Provide the [x, y] coordinate of the cell's center where the given text is located.  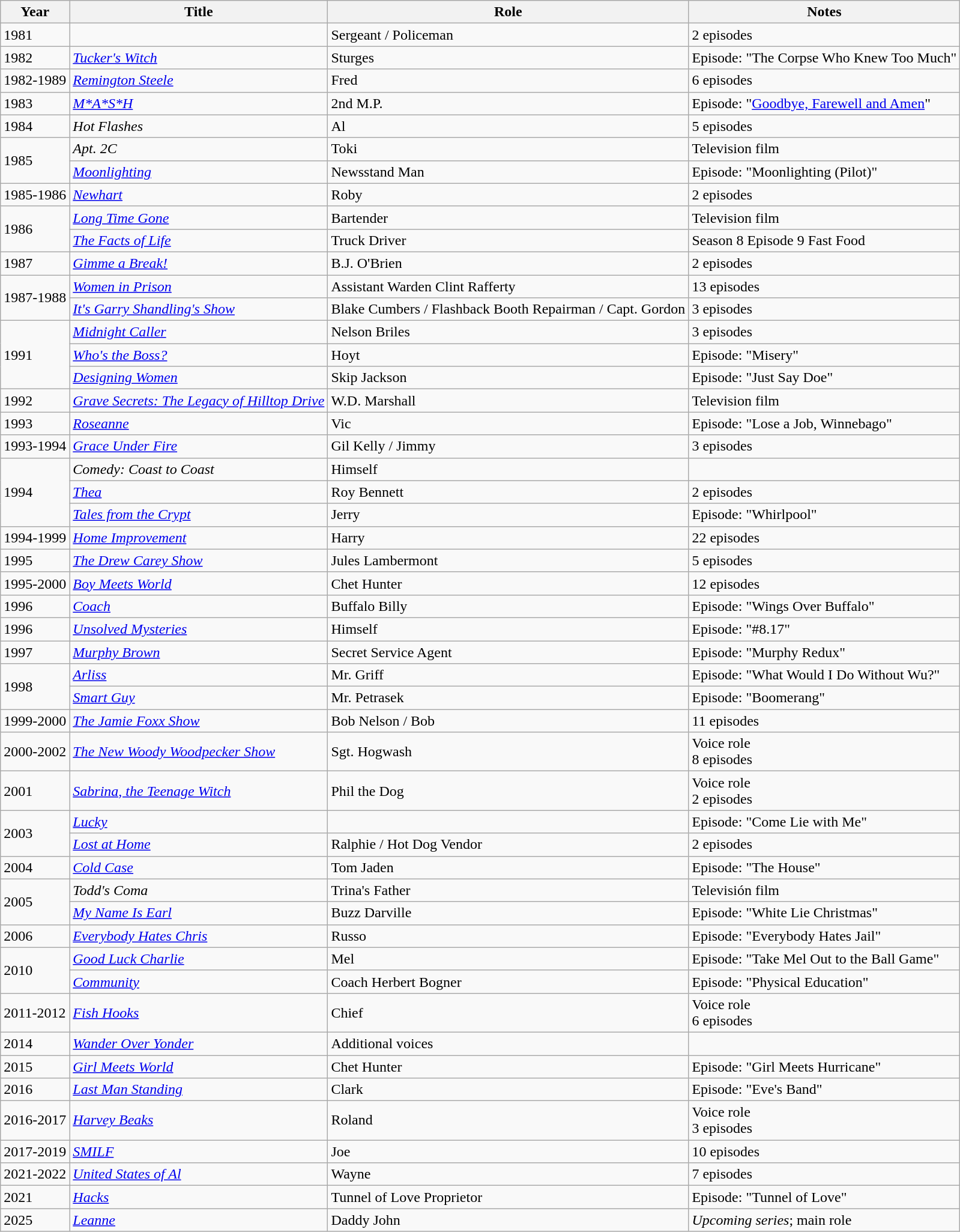
Hoyt [508, 355]
Tucker's Witch [199, 58]
1999-2000 [35, 721]
Nelson Briles [508, 332]
Vic [508, 423]
Tales from the Crypt [199, 515]
Coach Herbert Bogner [508, 982]
Newsstand Man [508, 172]
Lucky [199, 822]
Fish Hooks [199, 1013]
Year [35, 12]
Episode: "Tunnel of Love" [824, 1197]
1993 [35, 423]
Truck Driver [508, 240]
2001 [35, 790]
1997 [35, 652]
2010 [35, 970]
2000-2002 [35, 752]
Daddy John [508, 1220]
6 episodes [824, 80]
Joe [508, 1152]
Apt. 2C [199, 149]
Episode: "Boomerang" [824, 698]
Episode: "White Lie Christmas" [824, 913]
1987-1988 [35, 298]
It's Garry Shandling's Show [199, 309]
Notes [824, 12]
Harry [508, 538]
Episode: "Murphy Redux" [824, 652]
Gil Kelly / Jimmy [508, 446]
Tunnel of Love Proprietor [508, 1197]
1985-1986 [35, 195]
Cold Case [199, 867]
Mel [508, 959]
Season 8 Episode 9 Fast Food [824, 240]
Episode: "Physical Education" [824, 982]
Wayne [508, 1174]
Episode: "Moonlighting (Pilot)" [824, 172]
1994 [35, 492]
2021-2022 [35, 1174]
10 episodes [824, 1152]
Blake Cumbers / Flashback Booth Repairman / Capt. Gordon [508, 309]
Leanne [199, 1220]
2025 [35, 1220]
1985 [35, 160]
2015 [35, 1066]
2nd M.P. [508, 103]
Boy Meets World [199, 583]
Community [199, 982]
Voice role6 episodes [824, 1013]
Home Improvement [199, 538]
1993-1994 [35, 446]
Episode: "#8.17" [824, 629]
1986 [35, 229]
Additional voices [508, 1043]
1984 [35, 126]
Comedy: Coast to Coast [199, 469]
Wander Over Yonder [199, 1043]
Roy Bennett [508, 492]
Phil the Dog [508, 790]
Designing Women [199, 378]
1995 [35, 560]
B.J. O'Brien [508, 263]
Assistant Warden Clint Rafferty [508, 287]
Todd's Coma [199, 890]
Episode: "Wings Over Buffalo" [824, 606]
Sabrina, the Teenage Witch [199, 790]
1983 [35, 103]
Buffalo Billy [508, 606]
Bartender [508, 217]
Everybody Hates Chris [199, 936]
The Drew Carey Show [199, 560]
Role [508, 12]
Arliss [199, 675]
Secret Service Agent [508, 652]
Jerry [508, 515]
Jules Lambermont [508, 560]
2016 [35, 1090]
Smart Guy [199, 698]
Murphy Brown [199, 652]
Ralphie / Hot Dog Vendor [508, 845]
Sturges [508, 58]
Coach [199, 606]
Episode: "Everybody Hates Jail" [824, 936]
11 episodes [824, 721]
Skip Jackson [508, 378]
Televisión film [824, 890]
Toki [508, 149]
Voice role8 episodes [824, 752]
Voice role2 episodes [824, 790]
Sergeant / Policeman [508, 35]
Clark [508, 1090]
Hacks [199, 1197]
1992 [35, 401]
Gimme a Break! [199, 263]
Remington Steele [199, 80]
My Name Is Earl [199, 913]
Thea [199, 492]
Upcoming series; main role [824, 1220]
1994-1999 [35, 538]
Episode: "Eve's Band" [824, 1090]
2016-2017 [35, 1121]
Lost at Home [199, 845]
1995-2000 [35, 583]
The New Woody Woodpecker Show [199, 752]
2011-2012 [35, 1013]
2017-2019 [35, 1152]
Russo [508, 936]
2006 [35, 936]
Who's the Boss? [199, 355]
7 episodes [824, 1174]
Bob Nelson / Bob [508, 721]
Long Time Gone [199, 217]
Title [199, 12]
M*A*S*H [199, 103]
Roseanne [199, 423]
United States of Al [199, 1174]
The Facts of Life [199, 240]
1982-1989 [35, 80]
Episode: "Lose a Job, Winnebago" [824, 423]
Episode: "What Would I Do Without Wu?" [824, 675]
Episode: "The House" [824, 867]
Newhart [199, 195]
Mr. Griff [508, 675]
W.D. Marshall [508, 401]
Last Man Standing [199, 1090]
Harvey Beaks [199, 1121]
Women in Prison [199, 287]
Mr. Petrasek [508, 698]
2005 [35, 902]
Episode: "Take Mel Out to the Ball Game" [824, 959]
12 episodes [824, 583]
Fred [508, 80]
2014 [35, 1043]
Roby [508, 195]
Episode: "Misery" [824, 355]
1991 [35, 355]
1987 [35, 263]
22 episodes [824, 538]
Moonlighting [199, 172]
Episode: "Whirlpool" [824, 515]
2004 [35, 867]
Episode: "The Corpse Who Knew Too Much" [824, 58]
1998 [35, 687]
Tom Jaden [508, 867]
Sgt. Hogwash [508, 752]
Al [508, 126]
Voice role3 episodes [824, 1121]
The Jamie Foxx Show [199, 721]
Episode: "Just Say Doe" [824, 378]
Roland [508, 1121]
Episode: "Girl Meets Hurricane" [824, 1066]
Trina's Father [508, 890]
Episode: "Goodbye, Farewell and Amen" [824, 103]
Grave Secrets: The Legacy of Hilltop Drive [199, 401]
2003 [35, 833]
Girl Meets World [199, 1066]
Unsolved Mysteries [199, 629]
SMILF [199, 1152]
Episode: "Come Lie with Me" [824, 822]
Grace Under Fire [199, 446]
1981 [35, 35]
2021 [35, 1197]
Midnight Caller [199, 332]
Buzz Darville [508, 913]
Hot Flashes [199, 126]
1982 [35, 58]
13 episodes [824, 287]
Chief [508, 1013]
Good Luck Charlie [199, 959]
